Extract the [X, Y] coordinate from the center of the cell holding the provided text.  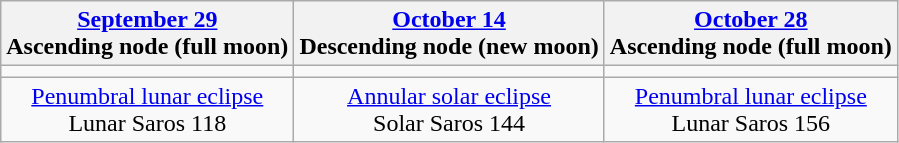
Annular solar eclipseSolar Saros 144 [449, 110]
September 29Ascending node (full moon) [148, 34]
Penumbral lunar eclipseLunar Saros 156 [750, 110]
October 14Descending node (new moon) [449, 34]
Penumbral lunar eclipseLunar Saros 118 [148, 110]
October 28Ascending node (full moon) [750, 34]
